Search for the cell housing the specified text and yield its [x, y] center coordinate. 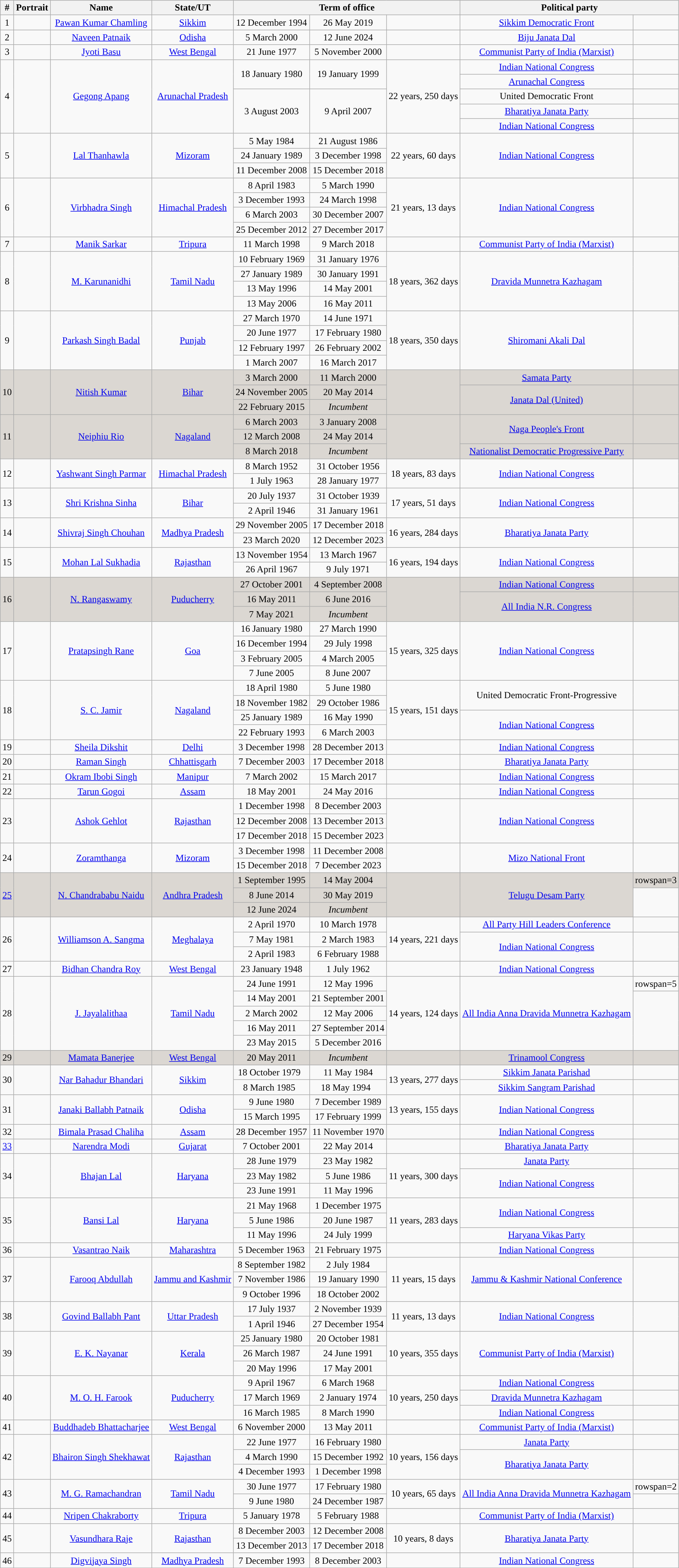
35 [7, 1220]
26 April 1967 [272, 570]
27 December 1954 [348, 1324]
17 February 1999 [348, 1117]
7 June 2005 [272, 673]
17 July 1937 [272, 1309]
5 [7, 155]
Sikkim Janata Parishad [547, 1072]
18 November 1982 [272, 703]
15 years, 151 days [423, 710]
7 May 2021 [272, 614]
30 May 2019 [348, 895]
Williamson A. Sangma [101, 939]
19 January 1990 [348, 1279]
13 years, 277 days [423, 1080]
17 years, 51 days [423, 503]
13 [7, 503]
23 [7, 821]
Virbhadra Singh [101, 207]
5 January 1978 [272, 1516]
Arunachal Pradesh [193, 96]
18 years, 83 days [423, 474]
31 October 1956 [348, 466]
29 July 1998 [348, 643]
25 December 2012 [272, 230]
5 November 2000 [348, 52]
16 February 1980 [348, 1442]
9 April 2007 [348, 111]
Bidhan Chandra Roy [101, 969]
15 March 1995 [272, 1117]
Vasundhara Raje [101, 1538]
6 February 1988 [348, 954]
16 March 1985 [272, 1413]
24 January 1989 [272, 155]
22 June 1977 [272, 1442]
27 September 2014 [348, 1028]
18 October 1979 [272, 1072]
1 March 2007 [272, 362]
Farooq Abdullah [101, 1279]
42 [7, 1457]
27 January 1989 [272, 274]
Shiromani Akali Dal [547, 340]
Janata Dal (United) [547, 399]
Goa [193, 651]
Yashwant Singh Parmar [101, 474]
17 March 1969 [272, 1398]
15 March 2017 [348, 777]
24 November 2005 [272, 392]
23 March 2020 [272, 540]
29 October 1986 [348, 703]
N. Rangaswamy [101, 599]
Jammu & Kashmir National Conference [547, 1279]
Andhra Pradesh [193, 895]
43 [7, 1494]
14 June 1971 [348, 318]
10 years, 250 days [423, 1398]
14 May 2004 [348, 880]
Mohan Lal Sukhadia [101, 562]
Meghalaya [193, 939]
Political party [569, 8]
12 [7, 474]
Sheila Dikshit [101, 747]
22 February 2015 [272, 407]
8 March 1985 [272, 1087]
Term of office [347, 8]
Bhairon Singh Shekhawat [101, 1457]
2 April 1983 [272, 954]
21 August 1986 [348, 141]
25 January 1980 [272, 1338]
16 May 1990 [348, 718]
24 [7, 858]
12 February 1997 [272, 348]
10 [7, 392]
3 December 1993 [272, 200]
# [7, 8]
8 April 1983 [272, 185]
United Democratic Front-Progressive [547, 695]
Biju Janata Dal [547, 37]
Bansi Lal [101, 1220]
22 years, 250 days [423, 96]
28 December 1957 [272, 1132]
Gegong Apang [101, 96]
10 years, 156 days [423, 1457]
21 February 1975 [348, 1250]
46 [7, 1560]
24 December 1987 [348, 1501]
24 May 2014 [348, 437]
rowspan=2 [656, 1486]
3 February 2005 [272, 659]
31 October 1939 [348, 496]
14 years, 221 days [423, 939]
33 [7, 1146]
2 July 1984 [348, 1265]
25 [7, 895]
11 March 2000 [348, 377]
Punjab [193, 340]
7 December 1989 [348, 1102]
United Democratic Front [547, 96]
Delhi [193, 747]
7 December 2023 [348, 865]
Narendra Modi [101, 1146]
5 December 1963 [272, 1250]
2 April 1946 [272, 510]
9 March 2018 [348, 244]
24 July 1999 [348, 1235]
20 May 1996 [272, 1368]
Janaki Ballabh Patnaik [101, 1109]
Raman Singh [101, 762]
E. K. Nayanar [101, 1353]
Samata Party [547, 377]
Kerala [193, 1353]
Bimala Prasad Chaliha [101, 1132]
Okram Ibobi Singh [101, 777]
29 November 2005 [272, 525]
1 July 1962 [348, 969]
4 September 2008 [348, 584]
12 December 2023 [348, 540]
18 April 1980 [272, 688]
S. C. Jamir [101, 710]
44 [7, 1516]
Name [101, 8]
4 March 2005 [348, 659]
1 April 1946 [272, 1324]
21 [7, 777]
Jammu and Kashmir [193, 1279]
9 April 1967 [272, 1383]
Trinamool Congress [547, 1058]
5 March 1990 [348, 185]
32 [7, 1132]
M. G. Ramachandran [101, 1494]
23 June 1991 [272, 1191]
23 January 1948 [272, 969]
11 years, 15 days [423, 1279]
13 May 2011 [348, 1427]
7 May 1981 [272, 939]
Buddhadeb Bhattacharjee [101, 1427]
Sikkim Democratic Front [547, 23]
28 [7, 1013]
10 March 1978 [348, 925]
7 December 2003 [272, 762]
30 January 1991 [348, 274]
4 [7, 96]
2 April 1970 [272, 925]
Mamata Banerjee [101, 1058]
Nar Bahadur Bhandari [101, 1080]
All India N.R. Congress [547, 606]
41 [7, 1427]
28 January 1977 [348, 481]
20 October 1981 [348, 1338]
29 [7, 1058]
Manik Sarkar [101, 244]
16 years, 284 days [423, 533]
6 March 1968 [348, 1383]
21 May 1968 [272, 1206]
Tarun Gogoi [101, 791]
1 September 1995 [272, 880]
3 March 2000 [272, 377]
11 March 1998 [272, 244]
16 March 2017 [348, 362]
Haryana Vikas Party [547, 1235]
26 February 2002 [348, 348]
31 January 1976 [348, 259]
37 [7, 1279]
26 May 2019 [348, 23]
11 years, 283 days [423, 1220]
17 May 2001 [348, 1368]
Vasantrao Naik [101, 1250]
5 May 1984 [272, 141]
11 years, 300 days [423, 1176]
5 December 2016 [348, 1043]
J. Jayalalithaa [101, 1013]
23 May 2015 [272, 1043]
27 [7, 969]
18 January 1980 [272, 74]
18 May 2001 [272, 791]
Telugu Desam Party [547, 895]
Naga People's Front [547, 429]
26 March 1987 [272, 1353]
13 November 1954 [272, 555]
31 January 1961 [348, 510]
Gujarat [193, 1146]
26 [7, 939]
6 [7, 207]
7 December 1993 [272, 1560]
20 June 1977 [272, 333]
24 March 1998 [348, 200]
40 [7, 1398]
11 [7, 436]
15 years, 325 days [423, 651]
Digvijaya Singh [101, 1560]
22 May 2014 [348, 1146]
8 March 1952 [272, 466]
M. O. H. Farook [101, 1398]
21 years, 13 days [423, 207]
12 May 1996 [348, 984]
13 May 1996 [272, 289]
45 [7, 1538]
3 January 2008 [348, 422]
3 [7, 52]
39 [7, 1353]
20 June 1987 [348, 1220]
rowspan=3 [656, 880]
38 [7, 1316]
16 years, 194 days [423, 562]
28 December 2013 [348, 747]
M. Karunanidhi [101, 281]
Lal Thanhawla [101, 155]
Neiphiu Rio [101, 436]
24 May 2016 [348, 791]
Portrait [32, 8]
Naveen Patnaik [101, 37]
Bhajan Lal [101, 1176]
Arunachal Congress [547, 82]
20 July 1937 [272, 496]
Mizo National Front [547, 858]
7 [7, 244]
rowspan=5 [656, 984]
2 November 1939 [348, 1309]
N. Chandrababu Naidu [101, 895]
8 June 2014 [272, 895]
16 [7, 599]
16 January 1980 [272, 629]
22 February 1993 [272, 732]
18 October 2002 [348, 1294]
14 [7, 533]
22 years, 60 days [423, 155]
1 [7, 23]
Nitish Kumar [101, 392]
9 October 1996 [272, 1294]
Pawan Kumar Chamling [101, 23]
11 May 1984 [348, 1072]
36 [7, 1250]
Zoramthanga [101, 858]
6 June 2016 [348, 599]
34 [7, 1176]
20 May 2011 [272, 1058]
21 June 1977 [272, 52]
2 January 1974 [348, 1398]
20 May 2014 [348, 392]
19 January 1999 [348, 74]
Manipur [193, 777]
2 [7, 37]
1 July 1963 [272, 481]
12 March 2008 [272, 437]
22 [7, 791]
5 February 1988 [348, 1516]
19 [7, 747]
7 November 1986 [272, 1279]
18 years, 350 days [423, 340]
28 June 1979 [272, 1161]
Maharashtra [193, 1250]
17 [7, 651]
16 December 1994 [272, 643]
2 March 1983 [348, 939]
State/UT [193, 8]
Ashok Gehlot [101, 821]
27 March 1970 [272, 318]
8 March 2018 [272, 451]
4 December 1993 [272, 1472]
31 [7, 1109]
18 years, 362 days [423, 281]
15 December 1992 [348, 1457]
15 [7, 562]
Pratapsingh Rane [101, 651]
27 March 1990 [348, 629]
9 July 1971 [348, 570]
30 June 1977 [272, 1486]
18 May 1994 [348, 1087]
4 March 1990 [272, 1457]
10 years, 65 days [423, 1494]
Nripen Chakraborty [101, 1516]
30 [7, 1080]
2 March 2002 [272, 1013]
14 years, 124 days [423, 1013]
10 February 1969 [272, 259]
5 March 2000 [272, 37]
1 December 1975 [348, 1206]
Shivraj Singh Chouhan [101, 533]
30 December 2007 [348, 215]
11 November 1970 [348, 1132]
3 August 2003 [272, 111]
8 June 2007 [348, 673]
Parkash Singh Badal [101, 340]
Shri Krishna Sinha [101, 503]
20 [7, 762]
10 years, 355 days [423, 1353]
8 September 1982 [272, 1265]
Nationalist Democratic Progressive Party [547, 451]
9 [7, 340]
25 January 1989 [272, 718]
6 November 2000 [272, 1427]
27 December 2017 [348, 230]
All Party Hill Leaders Conference [547, 925]
13 years, 155 days [423, 1109]
8 [7, 281]
10 years, 8 days [423, 1538]
7 October 2001 [272, 1146]
Jyoti Basu [101, 52]
7 March 2002 [272, 777]
5 June 1980 [348, 688]
Chhattisgarh [193, 762]
27 October 2001 [272, 584]
21 September 2001 [348, 998]
18 [7, 710]
12 December 1994 [272, 23]
13 March 1967 [348, 555]
11 years, 13 days [423, 1316]
Sikkim Sangram Parishad [547, 1087]
12 May 2006 [348, 1013]
15 December 2023 [348, 836]
13 May 2006 [272, 303]
Govind Ballabh Pant [101, 1316]
8 March 1990 [348, 1413]
Uttar Pradesh [193, 1316]
